Scan for the cell matching the given text and deliver its [x, y] coordinate at center. 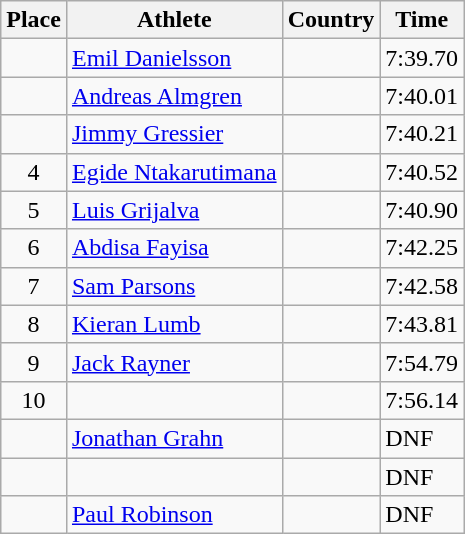
Place [34, 20]
8 [34, 324]
10 [34, 400]
Abdisa Fayisa [174, 248]
6 [34, 248]
7:40.90 [422, 210]
7:42.58 [422, 286]
Time [422, 20]
5 [34, 210]
7 [34, 286]
7:40.01 [422, 96]
7:43.81 [422, 324]
Andreas Almgren [174, 96]
7:42.25 [422, 248]
Luis Grijalva [174, 210]
Jack Rayner [174, 362]
7:56.14 [422, 400]
7:54.79 [422, 362]
Athlete [174, 20]
Country [331, 20]
Jonathan Grahn [174, 438]
9 [34, 362]
7:40.21 [422, 134]
Jimmy Gressier [174, 134]
7:40.52 [422, 172]
Paul Robinson [174, 515]
Sam Parsons [174, 286]
Kieran Lumb [174, 324]
4 [34, 172]
Egide Ntakarutimana [174, 172]
Emil Danielsson [174, 58]
7:39.70 [422, 58]
